Extract the [x, y] coordinate from the center of the cell holding the provided text.  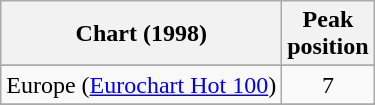
Chart (1998) [142, 34]
Peakposition [328, 34]
7 [328, 85]
Europe (Eurochart Hot 100) [142, 85]
